For the text-containing cell, return its midpoint in (x, y) coordinate format. 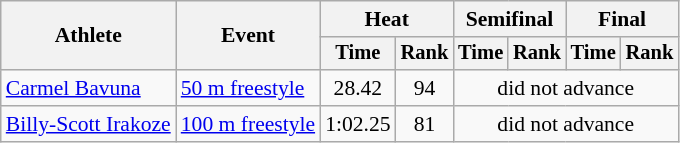
Carmel Bavuna (88, 88)
Final (622, 19)
81 (425, 124)
Heat (386, 19)
28.42 (358, 88)
Semifinal (509, 19)
94 (425, 88)
Event (248, 36)
50 m freestyle (248, 88)
100 m freestyle (248, 124)
Athlete (88, 36)
Billy-Scott Irakoze (88, 124)
1:02.25 (358, 124)
